Return the [X, Y] coordinate for the center point of the cell that contains the specified text.  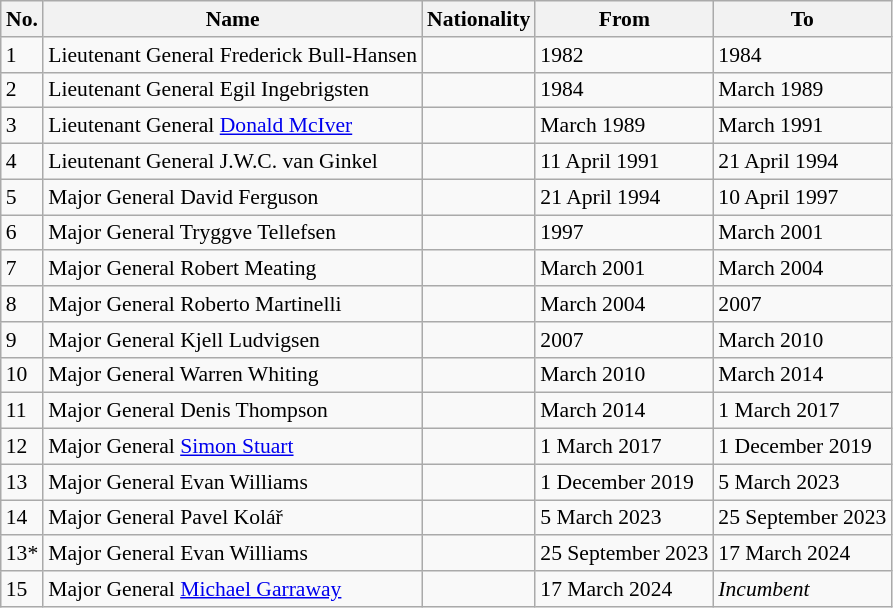
8 [22, 304]
11 April 1991 [624, 162]
3 [22, 126]
Lieutenant General Frederick Bull-Hansen [232, 55]
1982 [624, 55]
Major General Roberto Martinelli [232, 304]
Major General Pavel Kolář [232, 518]
13 [22, 482]
10 April 1997 [802, 197]
4 [22, 162]
1997 [624, 233]
1 [22, 55]
Major General Robert Meating [232, 269]
Lieutenant General J.W.C. van Ginkel [232, 162]
Major General David Ferguson [232, 197]
From [624, 19]
No. [22, 19]
Major General Warren Whiting [232, 375]
2 [22, 90]
Major General Michael Garraway [232, 589]
15 [22, 589]
Incumbent [802, 589]
To [802, 19]
Name [232, 19]
Major General Tryggve Tellefsen [232, 233]
14 [22, 518]
7 [22, 269]
Major General Kjell Ludvigsen [232, 340]
11 [22, 411]
Nationality [478, 19]
Lieutenant General Egil Ingebrigsten [232, 90]
5 [22, 197]
Lieutenant General Donald McIver [232, 126]
12 [22, 447]
Major General Simon Stuart [232, 447]
6 [22, 233]
Major General Denis Thompson [232, 411]
March 1991 [802, 126]
9 [22, 340]
13* [22, 554]
10 [22, 375]
